Scan for the cell matching the given text and deliver its [x, y] coordinate at center. 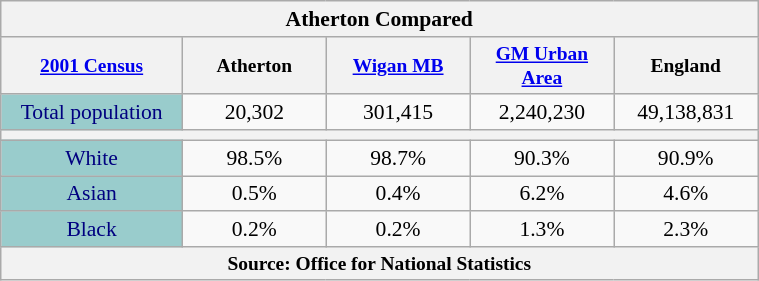
2,240,230 [542, 112]
White [92, 158]
England [686, 66]
6.2% [542, 194]
2001 Census [92, 66]
Wigan MB [398, 66]
Source: Office for National Statistics [380, 264]
1.3% [542, 229]
0.5% [254, 194]
Asian [92, 194]
4.6% [686, 194]
90.3% [542, 158]
Total population [92, 112]
20,302 [254, 112]
GM Urban Area [542, 66]
0.4% [398, 194]
98.7% [398, 158]
301,415 [398, 112]
49,138,831 [686, 112]
Atherton Compared [380, 19]
Black [92, 229]
98.5% [254, 158]
2.3% [686, 229]
90.9% [686, 158]
Atherton [254, 66]
